Extract the (X, Y) coordinate from the center of the cell holding the provided text.  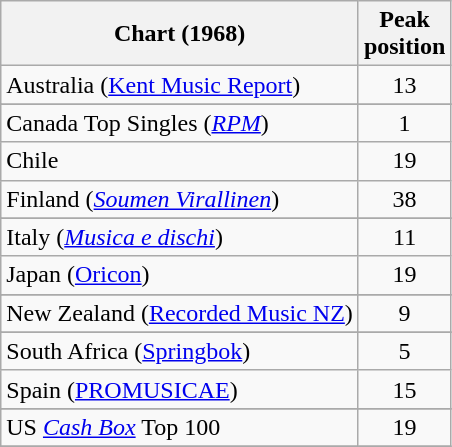
Peakposition (404, 34)
1 (404, 123)
38 (404, 199)
Finland (Soumen Virallinen) (180, 199)
Japan (Oricon) (180, 275)
5 (404, 351)
South Africa (Springbok) (180, 351)
Chart (1968) (180, 34)
Australia (Kent Music Report) (180, 85)
US Cash Box Top 100 (180, 427)
Chile (180, 161)
New Zealand (Recorded Music NZ) (180, 313)
9 (404, 313)
11 (404, 237)
15 (404, 389)
13 (404, 85)
Canada Top Singles (RPM) (180, 123)
Italy (Musica e dischi) (180, 237)
Spain (PROMUSICAE) (180, 389)
